Find where the given text appears and provide that cell's center as [x, y] coordinate. 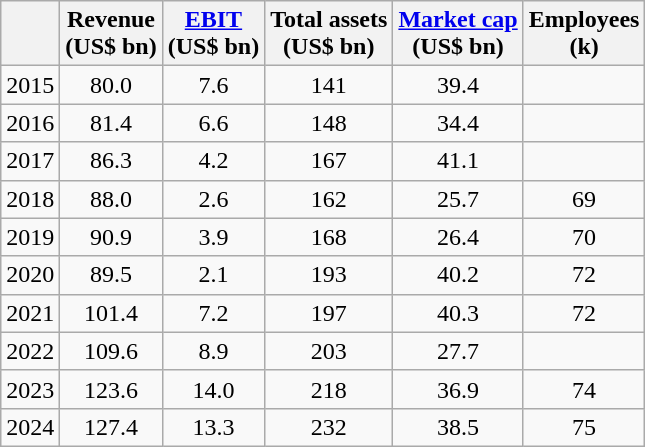
7.6 [213, 85]
218 [329, 389]
34.4 [458, 123]
70 [584, 237]
7.2 [213, 313]
6.6 [213, 123]
3.9 [213, 237]
232 [329, 427]
141 [329, 85]
2020 [30, 275]
26.4 [458, 237]
Market cap(US$ bn) [458, 34]
2018 [30, 199]
127.4 [111, 427]
2019 [30, 237]
EBIT(US$ bn) [213, 34]
2016 [30, 123]
40.2 [458, 275]
75 [584, 427]
41.1 [458, 161]
197 [329, 313]
69 [584, 199]
2.1 [213, 275]
Revenue(US$ bn) [111, 34]
81.4 [111, 123]
2015 [30, 85]
8.9 [213, 351]
40.3 [458, 313]
167 [329, 161]
109.6 [111, 351]
193 [329, 275]
90.9 [111, 237]
4.2 [213, 161]
2021 [30, 313]
148 [329, 123]
74 [584, 389]
27.7 [458, 351]
Total assets(US$ bn) [329, 34]
162 [329, 199]
86.3 [111, 161]
36.9 [458, 389]
2024 [30, 427]
101.4 [111, 313]
80.0 [111, 85]
168 [329, 237]
89.5 [111, 275]
Employees(k) [584, 34]
2022 [30, 351]
13.3 [213, 427]
2.6 [213, 199]
39.4 [458, 85]
38.5 [458, 427]
2023 [30, 389]
203 [329, 351]
25.7 [458, 199]
14.0 [213, 389]
123.6 [111, 389]
2017 [30, 161]
88.0 [111, 199]
